For the text-containing cell, return its midpoint in [x, y] coordinate format. 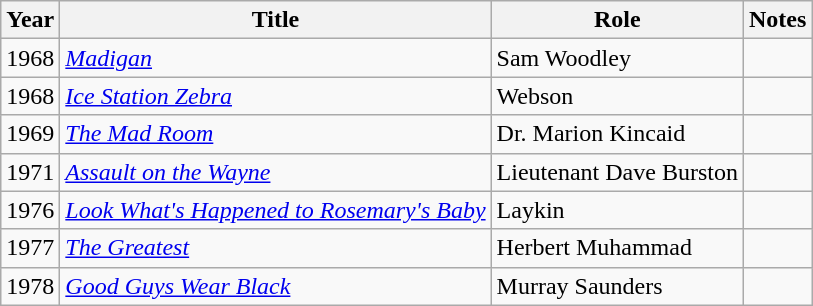
Role [617, 20]
1969 [30, 134]
1977 [30, 248]
Look What's Happened to Rosemary's Baby [276, 210]
Murray Saunders [617, 286]
Madigan [276, 58]
Sam Woodley [617, 58]
Ice Station Zebra [276, 96]
Notes [777, 20]
The Greatest [276, 248]
Herbert Muhammad [617, 248]
Title [276, 20]
1978 [30, 286]
Lieutenant Dave Burston [617, 172]
Laykin [617, 210]
Webson [617, 96]
Good Guys Wear Black [276, 286]
Assault on the Wayne [276, 172]
1976 [30, 210]
Year [30, 20]
The Mad Room [276, 134]
1971 [30, 172]
Dr. Marion Kincaid [617, 134]
